Scan for the cell matching the given text and deliver its [x, y] coordinate at center. 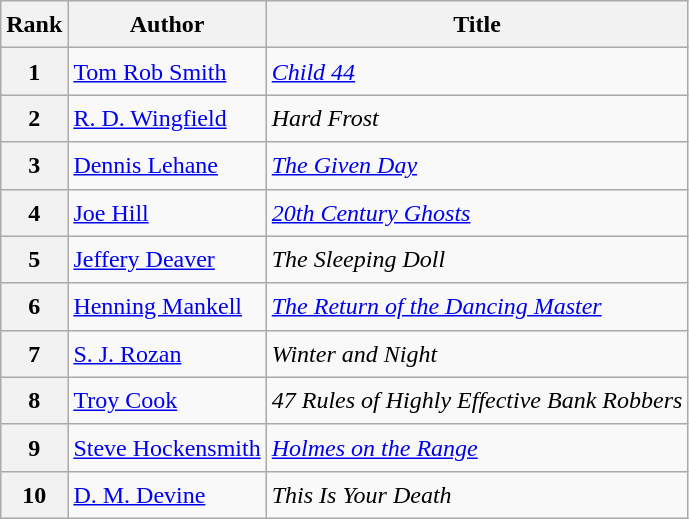
Henning Mankell [167, 306]
S. J. Rozan [167, 354]
1 [34, 72]
4 [34, 212]
Title [477, 24]
Tom Rob Smith [167, 72]
7 [34, 354]
47 Rules of Highly Effective Bank Robbers [477, 400]
This Is Your Death [477, 494]
Dennis Lehane [167, 166]
Joe Hill [167, 212]
The Sleeping Doll [477, 260]
3 [34, 166]
Winter and Night [477, 354]
Hard Frost [477, 118]
9 [34, 448]
R. D. Wingfield [167, 118]
Rank [34, 24]
Holmes on the Range [477, 448]
10 [34, 494]
Jeffery Deaver [167, 260]
The Return of the Dancing Master [477, 306]
20th Century Ghosts [477, 212]
Steve Hockensmith [167, 448]
8 [34, 400]
5 [34, 260]
D. M. Devine [167, 494]
2 [34, 118]
Child 44 [477, 72]
The Given Day [477, 166]
6 [34, 306]
Troy Cook [167, 400]
Author [167, 24]
